Locate the cell with the specified text and output its [x, y] center coordinate. 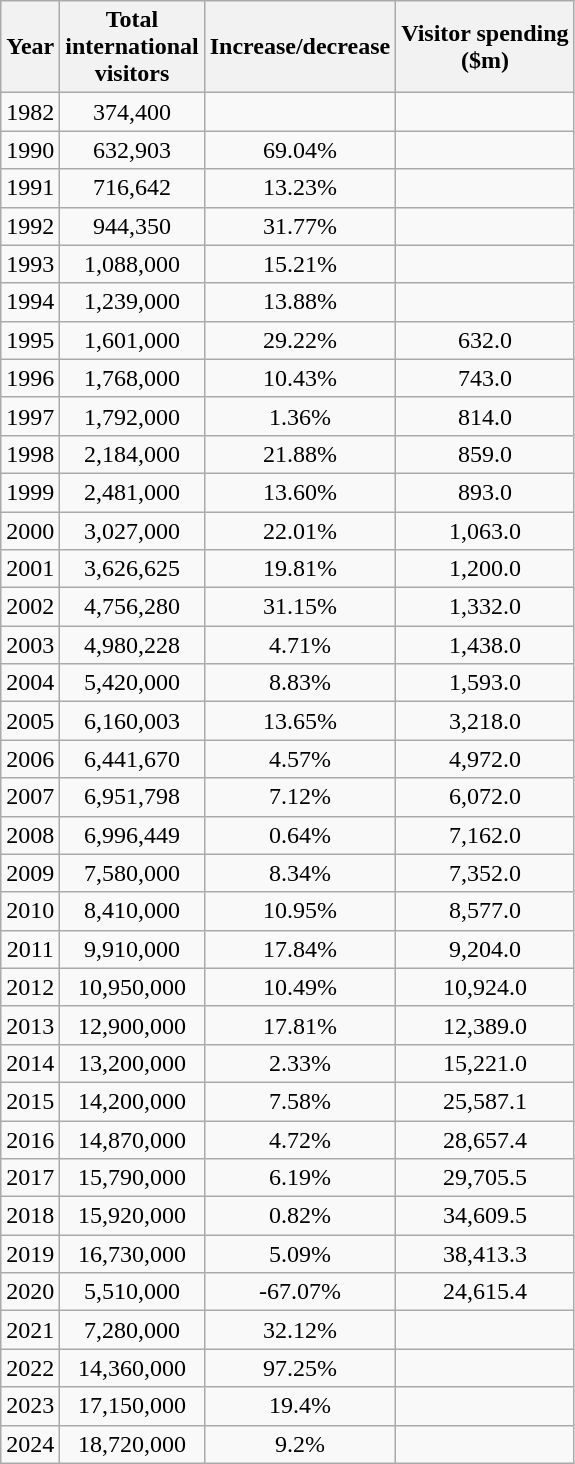
16,730,000 [132, 1254]
1,063.0 [485, 531]
9,910,000 [132, 949]
10.95% [300, 911]
Totalinternationalvisitors [132, 47]
2020 [30, 1292]
10,924.0 [485, 987]
632,903 [132, 150]
2024 [30, 1444]
12,900,000 [132, 1025]
31.77% [300, 226]
13.65% [300, 721]
716,642 [132, 188]
Year [30, 47]
2007 [30, 797]
6.19% [300, 1178]
1,239,000 [132, 302]
2009 [30, 873]
3,626,625 [132, 569]
6,951,798 [132, 797]
2,481,000 [132, 492]
1,768,000 [132, 378]
4,972.0 [485, 759]
2003 [30, 645]
4,980,228 [132, 645]
7.58% [300, 1101]
18,720,000 [132, 1444]
9.2% [300, 1444]
3,027,000 [132, 531]
2014 [30, 1063]
15.21% [300, 264]
1994 [30, 302]
1999 [30, 492]
1996 [30, 378]
29.22% [300, 340]
1,593.0 [485, 683]
2023 [30, 1406]
15,221.0 [485, 1063]
10,950,000 [132, 987]
6,441,670 [132, 759]
2018 [30, 1216]
8.83% [300, 683]
13,200,000 [132, 1063]
38,413.3 [485, 1254]
8,577.0 [485, 911]
4.71% [300, 645]
2012 [30, 987]
14,200,000 [132, 1101]
17.81% [300, 1025]
9,204.0 [485, 949]
28,657.4 [485, 1139]
374,400 [132, 112]
2.33% [300, 1063]
1998 [30, 454]
5,420,000 [132, 683]
4.57% [300, 759]
944,350 [132, 226]
34,609.5 [485, 1216]
0.82% [300, 1216]
814.0 [485, 416]
13.88% [300, 302]
15,790,000 [132, 1178]
69.04% [300, 150]
7,352.0 [485, 873]
4.72% [300, 1139]
7,162.0 [485, 835]
2013 [30, 1025]
6,072.0 [485, 797]
2005 [30, 721]
1993 [30, 264]
1991 [30, 188]
13.23% [300, 188]
1995 [30, 340]
2010 [30, 911]
22.01% [300, 531]
2016 [30, 1139]
2017 [30, 1178]
Increase/decrease [300, 47]
5.09% [300, 1254]
2004 [30, 683]
12,389.0 [485, 1025]
1992 [30, 226]
2000 [30, 531]
6,996,449 [132, 835]
1,088,000 [132, 264]
3,218.0 [485, 721]
1997 [30, 416]
10.49% [300, 987]
24,615.4 [485, 1292]
Visitor spending ($m) [485, 47]
2006 [30, 759]
5,510,000 [132, 1292]
2022 [30, 1368]
32.12% [300, 1330]
2008 [30, 835]
1982 [30, 112]
8.34% [300, 873]
2015 [30, 1101]
19.81% [300, 569]
893.0 [485, 492]
21.88% [300, 454]
2,184,000 [132, 454]
7.12% [300, 797]
29,705.5 [485, 1178]
19.4% [300, 1406]
31.15% [300, 607]
0.64% [300, 835]
6,160,003 [132, 721]
2011 [30, 949]
2002 [30, 607]
97.25% [300, 1368]
14,870,000 [132, 1139]
1.36% [300, 416]
1,332.0 [485, 607]
-67.07% [300, 1292]
859.0 [485, 454]
13.60% [300, 492]
7,280,000 [132, 1330]
743.0 [485, 378]
1,200.0 [485, 569]
17.84% [300, 949]
7,580,000 [132, 873]
1,438.0 [485, 645]
15,920,000 [132, 1216]
2021 [30, 1330]
2001 [30, 569]
25,587.1 [485, 1101]
8,410,000 [132, 911]
2019 [30, 1254]
1,792,000 [132, 416]
632.0 [485, 340]
17,150,000 [132, 1406]
1990 [30, 150]
1,601,000 [132, 340]
4,756,280 [132, 607]
10.43% [300, 378]
14,360,000 [132, 1368]
